Extract the (X, Y) coordinate from the center of the cell holding the provided text.  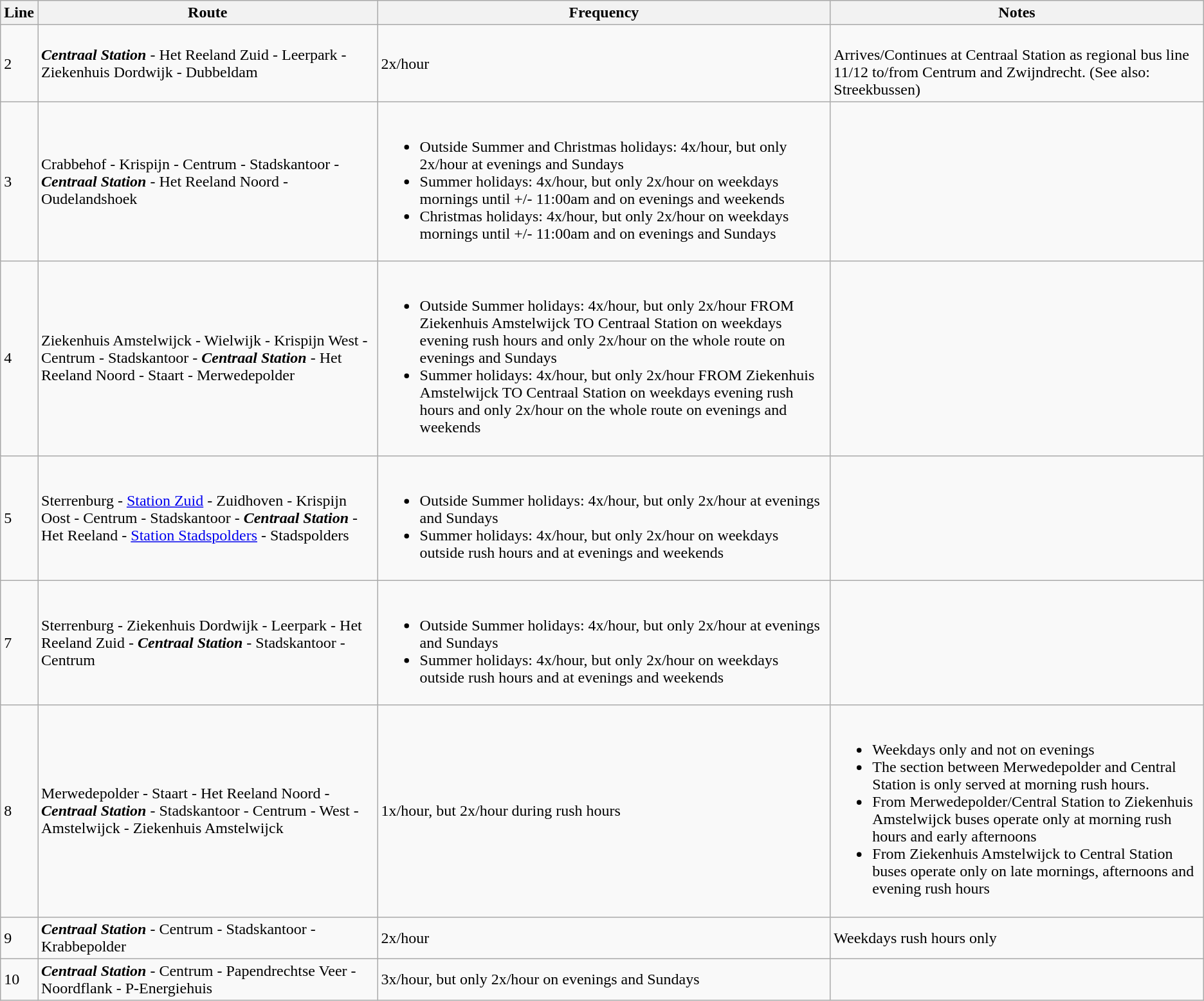
Ziekenhuis Amstelwijck - Wielwijk - Krispijn West - Centrum - Stadskantoor - Centraal Station - Het Reeland Noord - Staart - Merwedepolder (207, 358)
Notes (1017, 13)
Route (207, 13)
Crabbehof - Krispijn - Centrum - Stadskantoor - Centraal Station - Het Reeland Noord - Oudelandshoek (207, 181)
10 (19, 979)
4 (19, 358)
Centraal Station - Centrum - Stadskantoor - Krabbepolder (207, 938)
Sterrenburg - Ziekenhuis Dordwijk - Leerpark - Het Reeland Zuid - Centraal Station - Stadskantoor - Centrum (207, 643)
Line (19, 13)
2 (19, 63)
1x/hour, but 2x/hour during rush hours (604, 811)
3x/hour, but only 2x/hour on evenings and Sundays (604, 979)
3 (19, 181)
Arrives/Continues at Centraal Station as regional bus line 11/12 to/from Centrum and Zwijndrecht. (See also: Streekbussen) (1017, 63)
Centraal Station - Centrum - Papendrechtse Veer - Noordflank - P-Energiehuis (207, 979)
7 (19, 643)
Centraal Station - Het Reeland Zuid - Leerpark - Ziekenhuis Dordwijk - Dubbeldam (207, 63)
5 (19, 518)
8 (19, 811)
Merwedepolder - Staart - Het Reeland Noord - Centraal Station - Stadskantoor - Centrum - West - Amstelwijck - Ziekenhuis Amstelwijck (207, 811)
Frequency (604, 13)
Weekdays rush hours only (1017, 938)
9 (19, 938)
